Output the [x, y] coordinate of the center of the cell containing the given text.  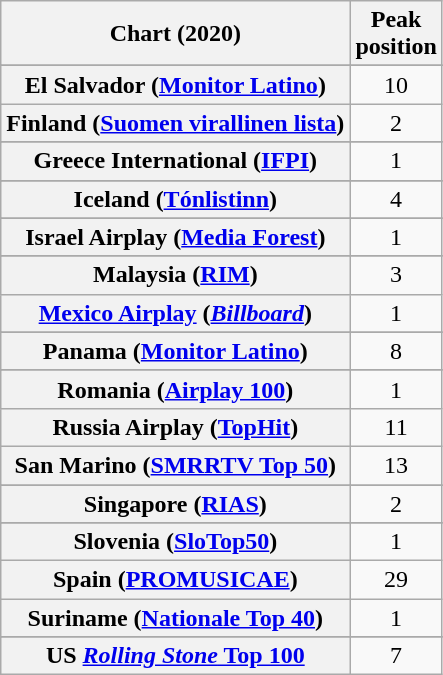
Slovenia (SloTop50) [176, 542]
San Marino (SMRRTV Top 50) [176, 465]
10 [396, 85]
Israel Airplay (Media Forest) [176, 237]
Panama (Monitor Latino) [176, 351]
4 [396, 199]
Malaysia (RIM) [176, 275]
Mexico Airplay (Billboard) [176, 313]
8 [396, 351]
Romania (Airplay 100) [176, 389]
3 [396, 275]
Peakposition [396, 34]
13 [396, 465]
Greece International (IFPI) [176, 161]
Spain (PROMUSICAE) [176, 580]
Chart (2020) [176, 34]
El Salvador (Monitor Latino) [176, 85]
7 [396, 656]
Russia Airplay (TopHit) [176, 427]
Finland (Suomen virallinen lista) [176, 123]
29 [396, 580]
Iceland (Tónlistinn) [176, 199]
US Rolling Stone Top 100 [176, 656]
11 [396, 427]
Suriname (Nationale Top 40) [176, 618]
Singapore (RIAS) [176, 503]
